Provide the [X, Y] coordinate of the cell's center where the given text is located.  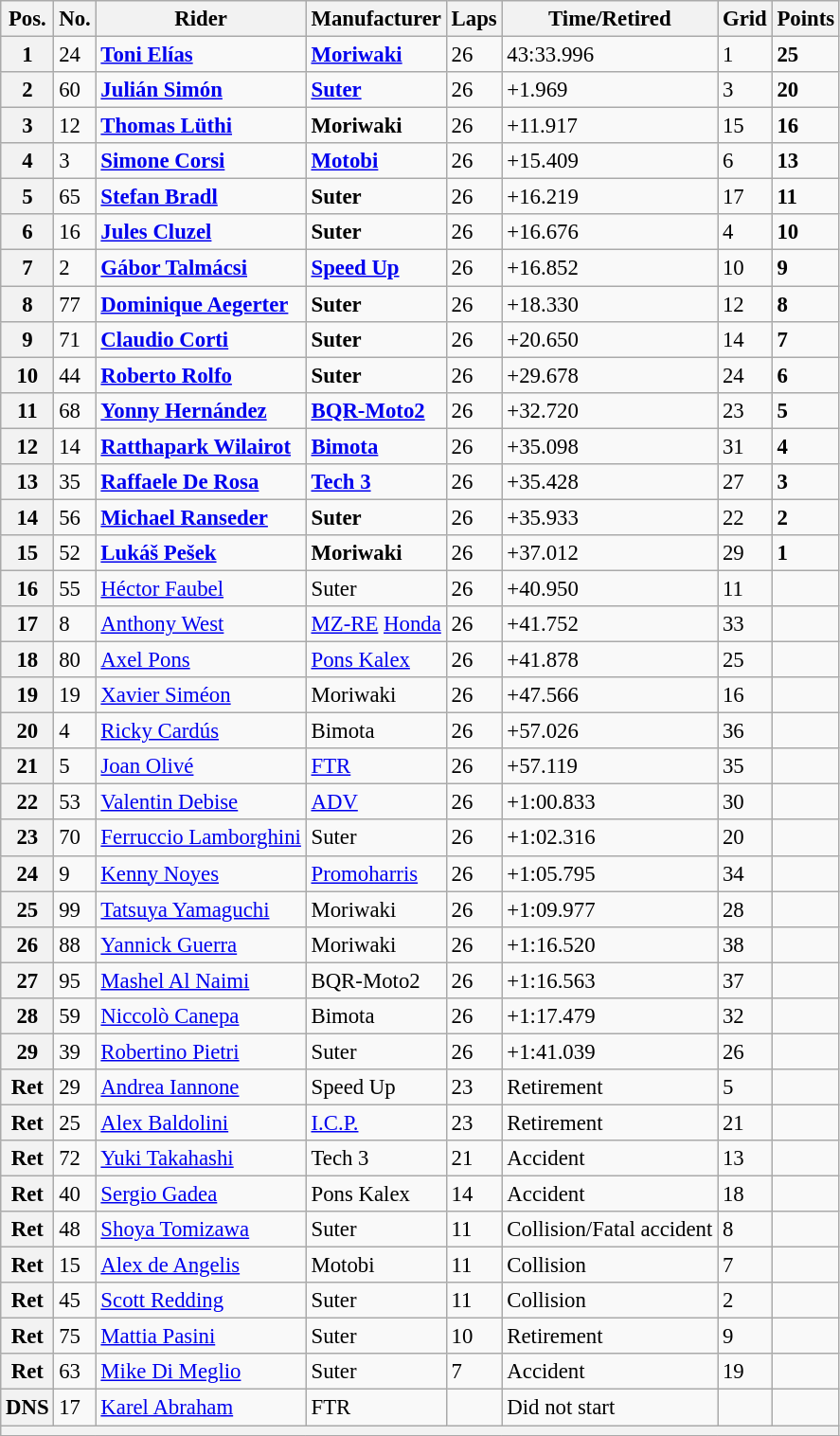
+1:02.316 [610, 838]
48 [75, 1230]
+15.409 [610, 161]
No. [75, 19]
Yuki Takahashi [201, 1158]
Michael Ranseder [201, 517]
38 [744, 944]
Laps [474, 19]
Promoharris [376, 873]
+1:41.039 [610, 1051]
Dominique Aegerter [201, 304]
Kenny Noyes [201, 873]
77 [75, 304]
63 [75, 1373]
Stefan Bradl [201, 197]
Mattia Pasini [201, 1337]
Simone Corsi [201, 161]
+35.428 [610, 482]
Valentin Debise [201, 802]
56 [75, 517]
Shoya Tomizawa [201, 1230]
Karel Abraham [201, 1408]
Roberto Rolfo [201, 375]
ADV [376, 802]
+1:00.833 [610, 802]
Mike Di Meglio [201, 1373]
+1:09.977 [610, 909]
Joan Olivé [201, 766]
44 [75, 375]
+11.917 [610, 126]
+35.933 [610, 517]
52 [75, 553]
+1:17.479 [610, 1016]
43:33.996 [610, 55]
+1:16.520 [610, 944]
+1:05.795 [610, 873]
Raffaele De Rosa [201, 482]
Julián Simón [201, 90]
99 [75, 909]
Pos. [27, 19]
+57.119 [610, 766]
Alex Baldolini [201, 1122]
31 [744, 446]
+16.219 [610, 197]
33 [744, 624]
Tatsuya Yamaguchi [201, 909]
Thomas Lüthi [201, 126]
Héctor Faubel [201, 588]
Points [805, 19]
95 [75, 980]
Mashel Al Naimi [201, 980]
Manufacturer [376, 19]
+20.650 [610, 339]
Scott Redding [201, 1301]
80 [75, 660]
Grid [744, 19]
30 [744, 802]
+16.676 [610, 232]
40 [75, 1194]
34 [744, 873]
Rider [201, 19]
+35.098 [610, 446]
65 [75, 197]
+41.752 [610, 624]
I.C.P. [376, 1122]
32 [744, 1016]
88 [75, 944]
+29.678 [610, 375]
Xavier Siméon [201, 695]
59 [75, 1016]
+57.026 [610, 731]
Time/Retired [610, 19]
71 [75, 339]
68 [75, 410]
+1.969 [610, 90]
Anthony West [201, 624]
+32.720 [610, 410]
Yonny Hernández [201, 410]
+1:16.563 [610, 980]
36 [744, 731]
+40.950 [610, 588]
DNS [27, 1408]
75 [75, 1337]
70 [75, 838]
Toni Elías [201, 55]
Axel Pons [201, 660]
72 [75, 1158]
55 [75, 588]
Ratthapark Wilairot [201, 446]
+18.330 [610, 304]
Lukáš Pešek [201, 553]
+47.566 [610, 695]
37 [744, 980]
+16.852 [610, 268]
Claudio Corti [201, 339]
Jules Cluzel [201, 232]
Did not start [610, 1408]
39 [75, 1051]
Gábor Talmácsi [201, 268]
53 [75, 802]
Robertino Pietri [201, 1051]
Yannick Guerra [201, 944]
Sergio Gadea [201, 1194]
+41.878 [610, 660]
Ferruccio Lamborghini [201, 838]
Alex de Angelis [201, 1265]
45 [75, 1301]
Niccolò Canepa [201, 1016]
Collision/Fatal accident [610, 1230]
MZ-RE Honda [376, 624]
+37.012 [610, 553]
Andrea Iannone [201, 1087]
Ricky Cardús [201, 731]
60 [75, 90]
